Return [x, y] of the center of cell containing provided text 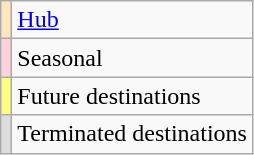
Hub [132, 20]
Future destinations [132, 96]
Seasonal [132, 58]
Terminated destinations [132, 134]
